Detect which cell encompasses the target text, then output its (x, y) center coordinate. 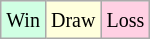
Loss (126, 20)
Win (24, 20)
Draw (72, 20)
